From the cell containing the given text, extract its center point as (x, y) coordinate. 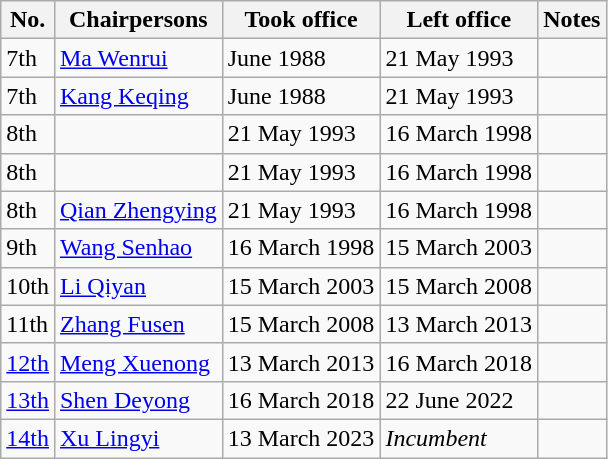
9th (28, 248)
11th (28, 324)
10th (28, 286)
Qian Zhengying (138, 210)
13 March 2023 (301, 438)
Xu Lingyi (138, 438)
Li Qiyan (138, 286)
Meng Xuenong (138, 362)
Shen Deyong (138, 400)
Ma Wenrui (138, 58)
Took office (301, 20)
14th (28, 438)
No. (28, 20)
12th (28, 362)
Chairpersons (138, 20)
Notes (572, 20)
Zhang Fusen (138, 324)
22 June 2022 (459, 400)
Wang Senhao (138, 248)
Incumbent (459, 438)
13th (28, 400)
Left office (459, 20)
Kang Keqing (138, 96)
